Output the (x, y) coordinate of the center of the cell containing the given text.  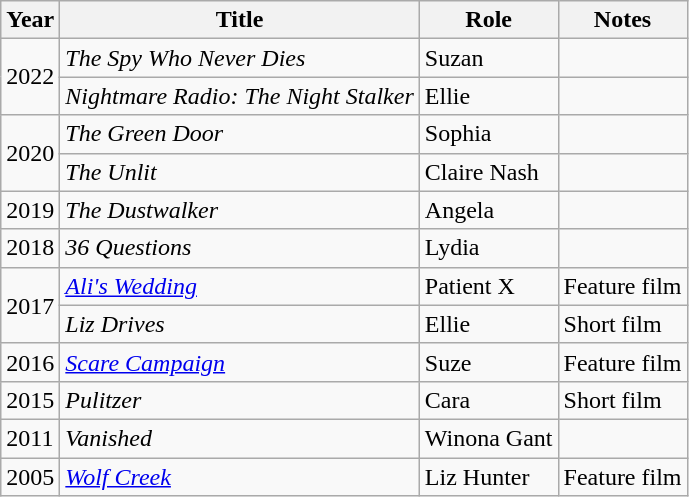
Year (30, 20)
Vanished (240, 438)
Suzan (488, 58)
Patient X (488, 286)
The Green Door (240, 134)
2018 (30, 248)
2017 (30, 305)
Claire Nash (488, 172)
Lydia (488, 248)
Cara (488, 400)
Liz Drives (240, 324)
Ali's Wedding (240, 286)
Nightmare Radio: The Night Stalker (240, 96)
The Dustwalker (240, 210)
2015 (30, 400)
2020 (30, 153)
Title (240, 20)
36 Questions (240, 248)
Pulitzer (240, 400)
The Unlit (240, 172)
Angela (488, 210)
2019 (30, 210)
2005 (30, 477)
The Spy Who Never Dies (240, 58)
Role (488, 20)
2011 (30, 438)
Suze (488, 362)
2016 (30, 362)
2022 (30, 77)
Liz Hunter (488, 477)
Scare Campaign (240, 362)
Wolf Creek (240, 477)
Sophia (488, 134)
Winona Gant (488, 438)
Notes (622, 20)
